From the cell containing the given text, extract its center point as (X, Y) coordinate. 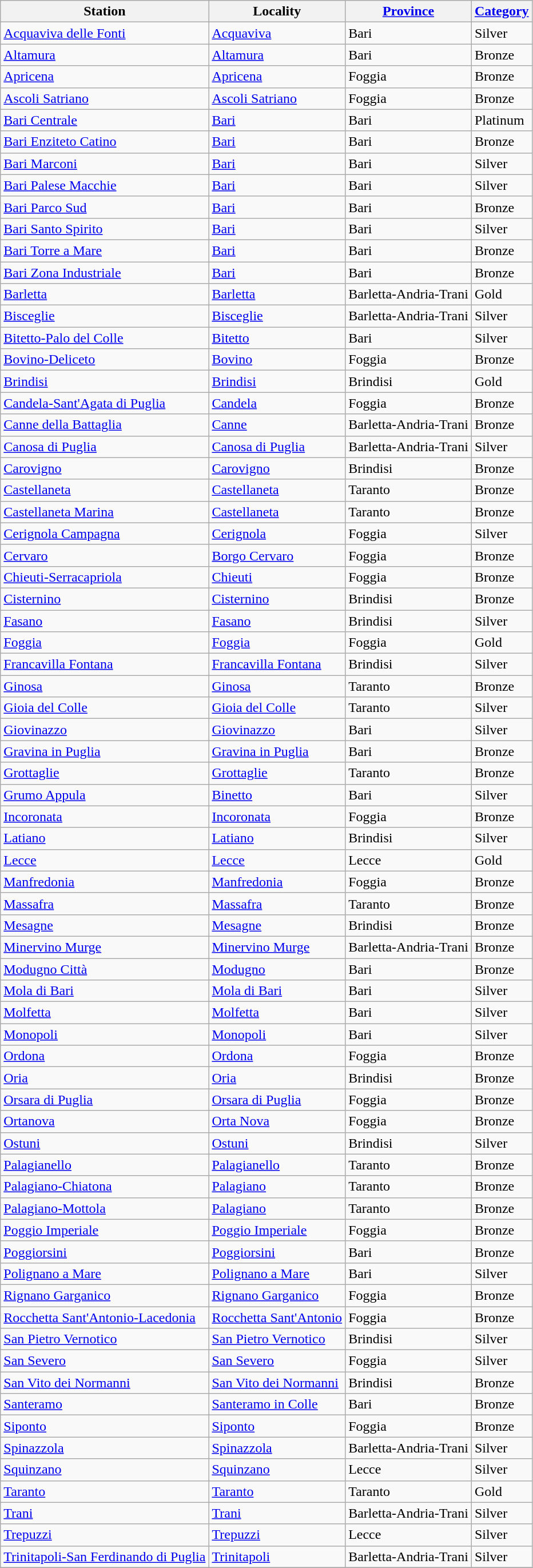
Acquaviva (277, 33)
Locality (277, 11)
Grumo Appula (105, 795)
Modugno (277, 969)
Bari Enziteto Catino (105, 142)
Platinum (502, 120)
Category (502, 11)
Candela (277, 403)
Orta Nova (277, 1121)
Station (105, 11)
Rocchetta Sant'Antonio-Lacedonia (105, 1317)
Santeramo in Colle (277, 1404)
Ortanova (105, 1121)
Bari Centrale (105, 120)
Borgo Cervaro (277, 555)
Chieuti-Serracapriola (105, 577)
Bari Palese Macchie (105, 185)
Santeramo (105, 1404)
Bovino (277, 360)
Binetto (277, 795)
Bari Santo Spirito (105, 229)
Province (408, 11)
Palagiano-Chiatona (105, 1187)
Modugno Città (105, 969)
Chieuti (277, 577)
Canne (277, 425)
Candela-Sant'Agata di Puglia (105, 403)
Rocchetta Sant'Antonio (277, 1317)
Bovino-Deliceto (105, 360)
Bari Marconi (105, 164)
Cerignola Campagna (105, 534)
Bitetto (277, 338)
Bari Parco Sud (105, 207)
Bitetto-Palo del Colle (105, 338)
Trinitapoli (277, 1557)
Castellaneta Marina (105, 512)
Palagiano-Mottola (105, 1208)
Canne della Battaglia (105, 425)
Cerignola (277, 534)
Acquaviva delle Fonti (105, 33)
Bari Zona Industriale (105, 273)
Bari Torre a Mare (105, 250)
Trinitapoli-San Ferdinando di Puglia (105, 1557)
Cervaro (105, 555)
